Determine the [X, Y] coordinate at the center of the cell enclosing the given text.  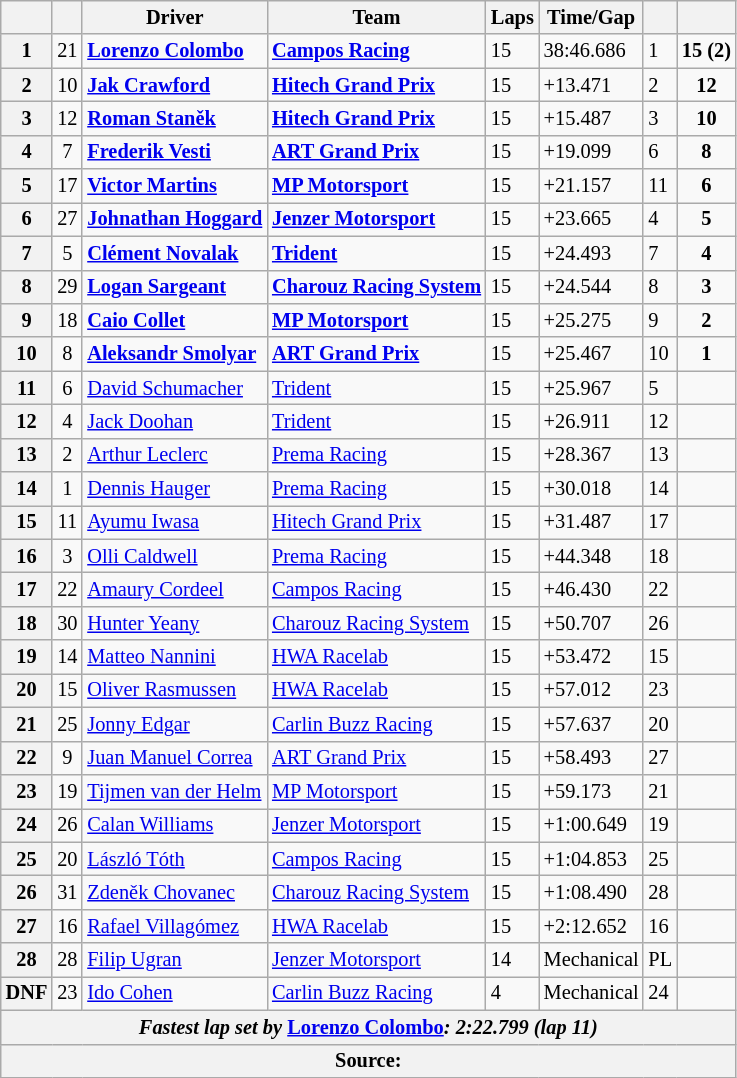
Rafael Villagómez [174, 926]
+19.099 [592, 152]
Aleksandr Smolyar [174, 354]
DNF [27, 993]
+30.018 [592, 489]
+21.157 [592, 186]
+24.544 [592, 287]
+57.637 [592, 724]
+24.493 [592, 253]
+25.275 [592, 320]
+26.911 [592, 421]
Fastest lap set by Lorenzo Colombo: 2:22.799 (lap 11) [368, 1027]
Team [376, 17]
Clément Novalak [174, 253]
+31.487 [592, 522]
+2:12.652 [592, 926]
Laps [512, 17]
Oliver Rasmussen [174, 690]
PL [660, 960]
+58.493 [592, 758]
+1:04.853 [592, 859]
Filip Ugran [174, 960]
Calan Williams [174, 825]
Arthur Leclerc [174, 455]
Victor Martins [174, 186]
Amaury Cordeel [174, 589]
38:46.686 [592, 51]
29 [67, 287]
15 (2) [706, 51]
Johnathan Hoggard [174, 219]
+28.367 [592, 455]
Roman Staněk [174, 118]
Ayumu Iwasa [174, 522]
Matteo Nannini [174, 657]
Jak Crawford [174, 85]
Frederik Vesti [174, 152]
Jack Doohan [174, 421]
+46.430 [592, 589]
30 [67, 623]
+53.472 [592, 657]
Dennis Hauger [174, 489]
Juan Manuel Correa [174, 758]
David Schumacher [174, 388]
Jonny Edgar [174, 724]
+15.487 [592, 118]
+50.707 [592, 623]
+25.467 [592, 354]
+59.173 [592, 791]
Source: [368, 1061]
+13.471 [592, 85]
Time/Gap [592, 17]
Olli Caldwell [174, 556]
+1:00.649 [592, 825]
Zdeněk Chovanec [174, 892]
+44.348 [592, 556]
Driver [174, 17]
31 [67, 892]
+1:08.490 [592, 892]
Hunter Yeany [174, 623]
Tijmen van der Helm [174, 791]
Caio Collet [174, 320]
Logan Sargeant [174, 287]
+23.665 [592, 219]
Ido Cohen [174, 993]
László Tóth [174, 859]
+25.967 [592, 388]
Lorenzo Colombo [174, 51]
+57.012 [592, 690]
